Identify which cell holds the provided text, then report its (X, Y) central coordinate. 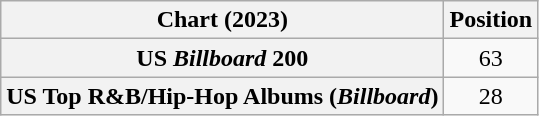
US Top R&B/Hip-Hop Albums (Billboard) (222, 96)
US Billboard 200 (222, 58)
Position (491, 20)
28 (491, 96)
Chart (2023) (222, 20)
63 (491, 58)
